Locate the cell with the specified text and output its [x, y] center coordinate. 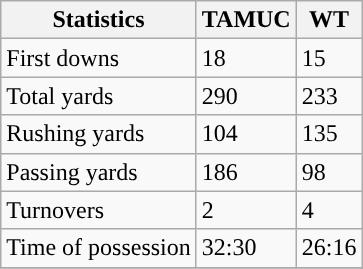
Turnovers [99, 210]
98 [329, 172]
186 [246, 172]
Passing yards [99, 172]
15 [329, 58]
Time of possession [99, 248]
Statistics [99, 20]
233 [329, 96]
26:16 [329, 248]
135 [329, 134]
Rushing yards [99, 134]
4 [329, 210]
104 [246, 134]
2 [246, 210]
18 [246, 58]
Total yards [99, 96]
First downs [99, 58]
290 [246, 96]
WT [329, 20]
TAMUC [246, 20]
32:30 [246, 248]
